Output the [X, Y] coordinate of the center of the cell containing the given text.  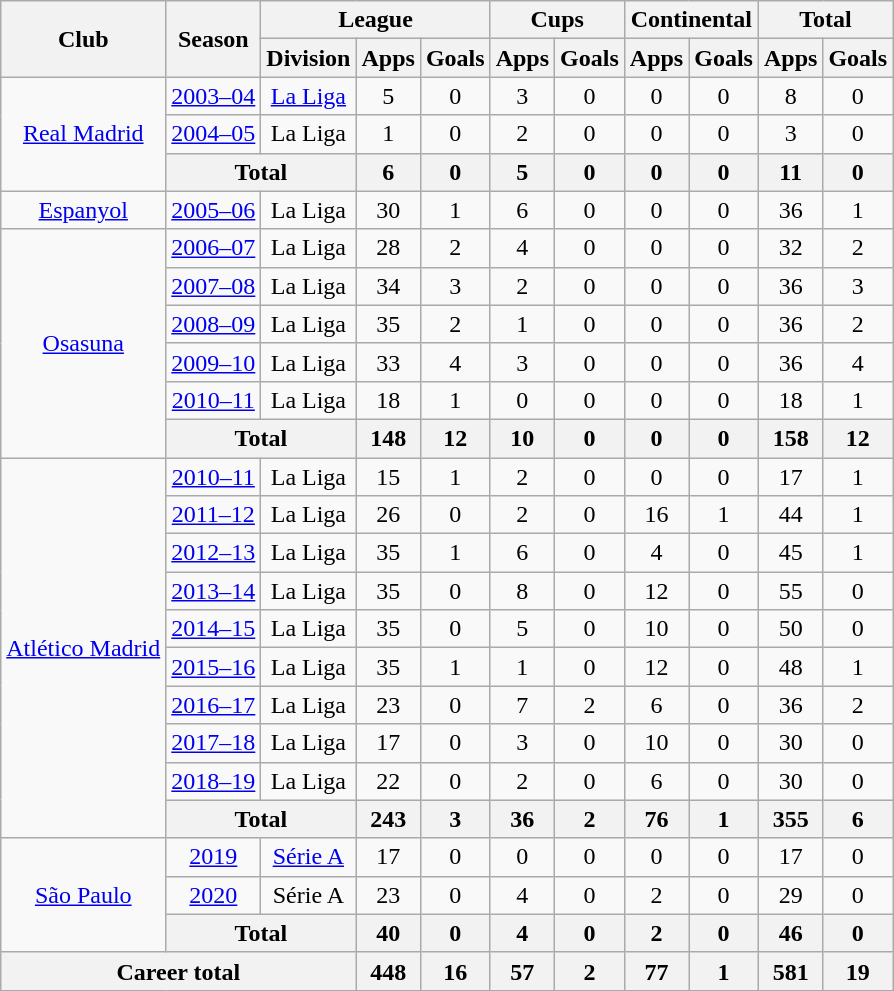
29 [790, 895]
45 [790, 553]
Atlético Madrid [84, 648]
158 [790, 438]
28 [388, 248]
34 [388, 286]
Cups [557, 20]
44 [790, 515]
Season [214, 39]
2009–10 [214, 362]
2018–19 [214, 781]
2012–13 [214, 553]
League [376, 20]
19 [858, 971]
2003–04 [214, 96]
11 [790, 172]
7 [522, 705]
Real Madrid [84, 134]
77 [656, 971]
55 [790, 591]
Career total [178, 971]
48 [790, 667]
57 [522, 971]
50 [790, 629]
581 [790, 971]
33 [388, 362]
Espanyol [84, 210]
2006–07 [214, 248]
Osasuna [84, 343]
2014–15 [214, 629]
Club [84, 39]
São Paulo [84, 895]
15 [388, 477]
148 [388, 438]
Continental [691, 20]
355 [790, 819]
2015–16 [214, 667]
2016–17 [214, 705]
2005–06 [214, 210]
243 [388, 819]
22 [388, 781]
46 [790, 933]
2008–09 [214, 324]
Division [308, 58]
2017–18 [214, 743]
40 [388, 933]
26 [388, 515]
2019 [214, 857]
2020 [214, 895]
76 [656, 819]
2011–12 [214, 515]
2007–08 [214, 286]
32 [790, 248]
2004–05 [214, 134]
2013–14 [214, 591]
448 [388, 971]
